Identify which cell holds the provided text, then report its [x, y] central coordinate. 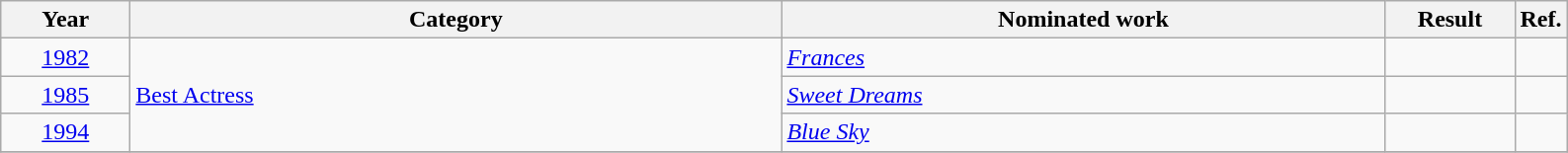
Result [1450, 20]
Best Actress [456, 95]
1994 [65, 132]
Sweet Dreams [1083, 95]
Year [65, 20]
Frances [1083, 57]
Blue Sky [1083, 132]
1985 [65, 95]
Nominated work [1083, 20]
Ref. [1541, 20]
1982 [65, 57]
Category [456, 20]
